Capture the cell that displays the provided text and extract its [x, y] central coordinate. 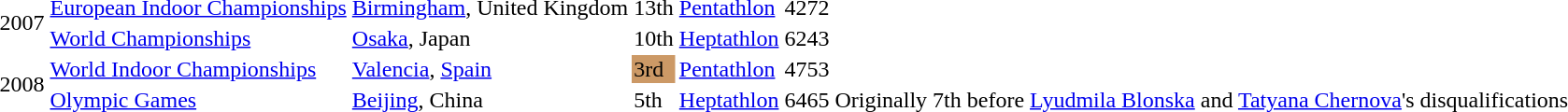
World Indoor Championships [198, 69]
Valencia, Spain [490, 69]
3rd [654, 69]
4753 [807, 69]
Pentathlon [729, 69]
10th [654, 38]
6243 [807, 38]
Heptathlon [729, 38]
Osaka, Japan [490, 38]
World Championships [198, 38]
